Return [x, y] of the center of cell containing provided text 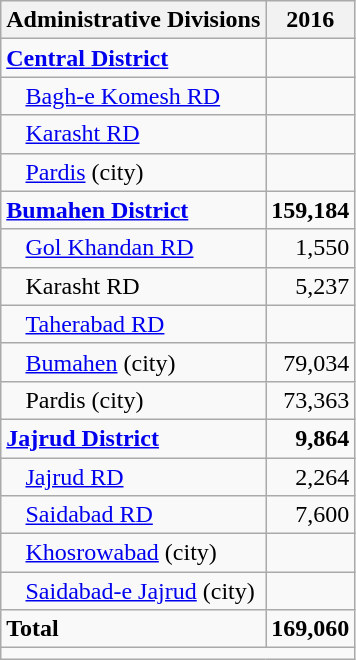
Total [134, 629]
Jajrud RD [134, 477]
73,363 [310, 400]
Gol Khandan RD [134, 248]
Central District [134, 58]
79,034 [310, 362]
5,237 [310, 286]
169,060 [310, 629]
Jajrud District [134, 438]
Saidabad-e Jajrud (city) [134, 591]
Administrative Divisions [134, 20]
159,184 [310, 210]
2,264 [310, 477]
1,550 [310, 248]
Bagh-e Komesh RD [134, 96]
Bumahen District [134, 210]
9,864 [310, 438]
Taherabad RD [134, 324]
7,600 [310, 515]
Bumahen (city) [134, 362]
Saidabad RD [134, 515]
2016 [310, 20]
Khosrowabad (city) [134, 553]
